Scan for the cell matching the given text and deliver its (x, y) coordinate at center. 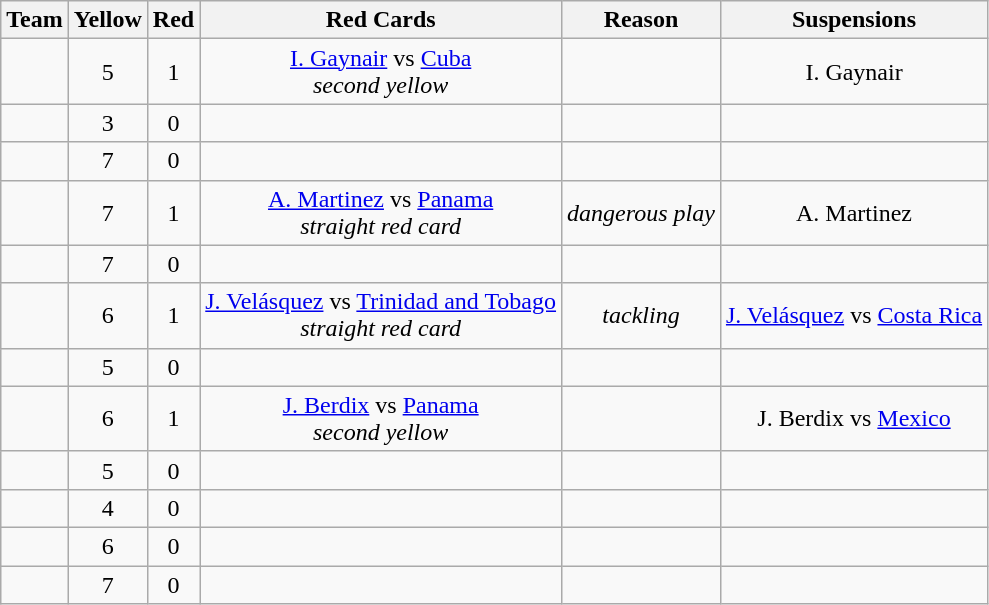
I. Gaynair vs Cubasecond yellow (381, 72)
Team (35, 20)
J. Berdix vs Panamasecond yellow (381, 418)
Reason (642, 20)
Red (173, 20)
3 (108, 123)
Suspensions (854, 20)
J. Berdix vs Mexico (854, 418)
Yellow (108, 20)
A. Martinez vs Panamastraight red card (381, 212)
tackling (642, 316)
4 (108, 508)
Red Cards (381, 20)
I. Gaynair (854, 72)
dangerous play (642, 212)
J. Velásquez vs Costa Rica (854, 316)
A. Martinez (854, 212)
J. Velásquez vs Trinidad and Tobagostraight red card (381, 316)
